Find where the given text appears and provide that cell's center as (x, y) coordinate. 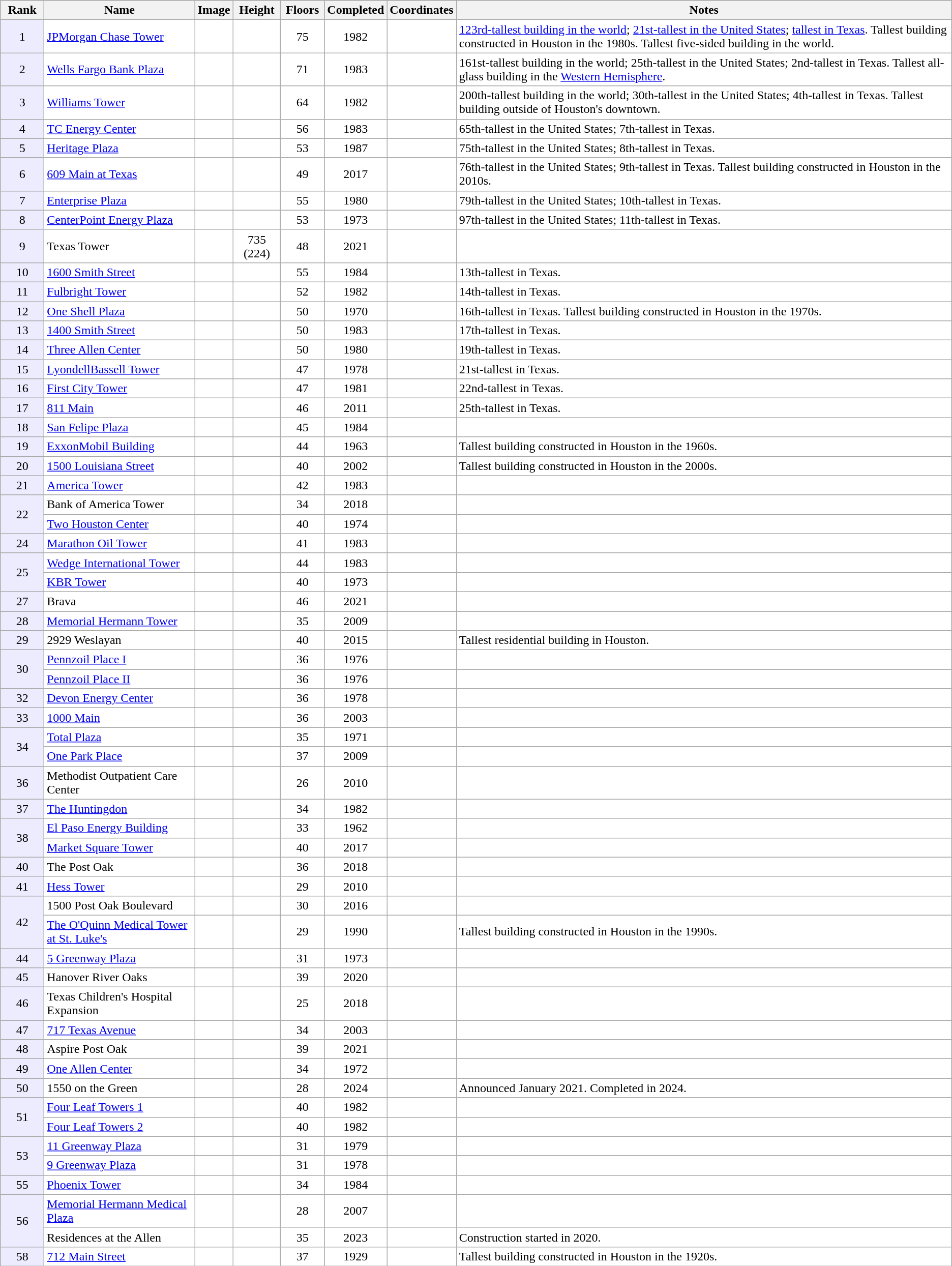
27 (22, 601)
24 (22, 543)
4 (22, 129)
Hess Tower (120, 886)
3 (22, 103)
1929 (356, 1256)
32 (22, 698)
1987 (356, 148)
Pennzoil Place I (120, 660)
17th-tallest in Texas. (704, 331)
2016 (356, 905)
52 (303, 291)
2020 (356, 978)
Four Leaf Towers 2 (120, 1127)
19th-tallest in Texas. (704, 350)
5 (22, 148)
22nd-tallest in Texas. (704, 389)
1963 (356, 447)
2023 (356, 1237)
16th-tallest in Texas. Tallest building constructed in Houston in the 1970s. (704, 311)
1400 Smith Street (120, 331)
58 (22, 1256)
13 (22, 331)
76th-tallest in the United States; 9th-tallest in Texas. Tallest building constructed in Houston in the 2010s. (704, 174)
ExxonMobil Building (120, 447)
1 (22, 37)
14th-tallest in Texas. (704, 291)
2002 (356, 466)
LyondellBassell Tower (120, 369)
CenterPoint Energy Plaza (120, 220)
17 (22, 408)
Floors (303, 10)
Announced January 2021. Completed in 2024. (704, 1088)
8 (22, 220)
1970 (356, 311)
Marathon Oil Tower (120, 543)
14 (22, 350)
The O'Quinn Medical Tower at St. Luke's (120, 932)
Aspire Post Oak (120, 1049)
One Shell Plaza (120, 311)
97th-tallest in the United States; 11th-tallest in Texas. (704, 220)
Three Allen Center (120, 350)
Tallest building constructed in Houston in the 1960s. (704, 447)
811 Main (120, 408)
1000 Main (120, 718)
9 Greenway Plaza (120, 1165)
Market Square Tower (120, 847)
21st-tallest in Texas. (704, 369)
2007 (356, 1211)
20 (22, 466)
1990 (356, 932)
12 (22, 311)
El Paso Energy Building (120, 828)
64 (303, 103)
2024 (356, 1088)
11 (22, 291)
1979 (356, 1146)
75th-tallest in the United States; 8th-tallest in Texas. (704, 148)
1974 (356, 524)
Tallest residential building in Houston. (704, 640)
Wedge International Tower (120, 563)
11 Greenway Plaza (120, 1146)
1600 Smith Street (120, 272)
38 (22, 838)
The Post Oak (120, 867)
71 (303, 69)
15 (22, 369)
Image (214, 10)
Enterprise Plaza (120, 200)
26 (303, 782)
161st-tallest building in the world; 25th-tallest in the United States; 2nd-tallest in Texas. Tallest all-glass building in the Western Hemisphere. (704, 69)
First City Tower (120, 389)
Memorial Hermann Tower (120, 621)
1500 Post Oak Boulevard (120, 905)
79th-tallest in the United States; 10th-tallest in Texas. (704, 200)
13th-tallest in Texas. (704, 272)
Brava (120, 601)
Construction started in 2020. (704, 1237)
Fulbright Tower (120, 291)
2 (22, 69)
200th-tallest building in the world; 30th-tallest in the United States; 4th-tallest in Texas. Tallest building outside of Houston's downtown. (704, 103)
Memorial Hermann Medical Plaza (120, 1211)
Tallest building constructed in Houston in the 2000s. (704, 466)
Residences at the Allen (120, 1237)
19 (22, 447)
9 (22, 246)
735 (224) (256, 246)
1962 (356, 828)
75 (303, 37)
6 (22, 174)
Notes (704, 10)
Coordinates (422, 10)
JPMorgan Chase Tower (120, 37)
Completed (356, 10)
Texas Children's Hospital Expansion (120, 1004)
Name (120, 10)
Texas Tower (120, 246)
1972 (356, 1069)
One Allen Center (120, 1069)
Methodist Outpatient Care Center (120, 782)
Tallest building constructed in Houston in the 1990s. (704, 932)
1971 (356, 737)
65th-tallest in the United States; 7th-tallest in Texas. (704, 129)
10 (22, 272)
Pennzoil Place II (120, 679)
1500 Louisiana Street (120, 466)
2015 (356, 640)
Total Plaza (120, 737)
The Huntingdon (120, 809)
San Felipe Plaza (120, 427)
7 (22, 200)
51 (22, 1117)
16 (22, 389)
2929 Weslayan (120, 640)
Two Houston Center (120, 524)
Rank (22, 10)
TC Energy Center (120, 129)
2011 (356, 408)
Williams Tower (120, 103)
Tallest building constructed in Houston in the 1920s. (704, 1256)
18 (22, 427)
Wells Fargo Bank Plaza (120, 69)
712 Main Street (120, 1256)
Bank of America Tower (120, 505)
Heritage Plaza (120, 148)
Phoenix Tower (120, 1185)
America Tower (120, 485)
Height (256, 10)
1981 (356, 389)
Devon Energy Center (120, 698)
25th-tallest in Texas. (704, 408)
Four Leaf Towers 1 (120, 1107)
1550 on the Green (120, 1088)
717 Texas Avenue (120, 1030)
One Park Place (120, 756)
KBR Tower (120, 582)
Hanover River Oaks (120, 978)
21 (22, 485)
22 (22, 514)
5 Greenway Plaza (120, 958)
609 Main at Texas (120, 174)
